Detect which cell encompasses the target text, then output its [X, Y] center coordinate. 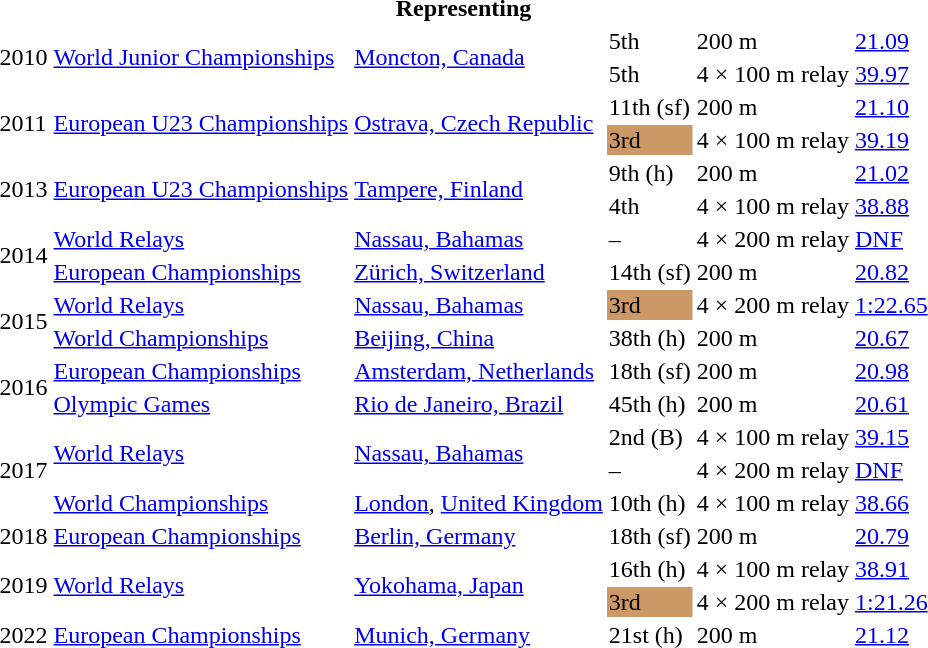
World Junior Championships [201, 58]
Yokohama, Japan [479, 586]
45th (h) [650, 404]
Moncton, Canada [479, 58]
10th (h) [650, 503]
16th (h) [650, 569]
Zürich, Switzerland [479, 272]
38th (h) [650, 338]
Amsterdam, Netherlands [479, 371]
14th (sf) [650, 272]
Rio de Janeiro, Brazil [479, 404]
Ostrava, Czech Republic [479, 124]
11th (sf) [650, 107]
Berlin, Germany [479, 536]
9th (h) [650, 173]
2nd (B) [650, 437]
Olympic Games [201, 404]
Beijing, China [479, 338]
London, United Kingdom [479, 503]
4th [650, 206]
Tampere, Finland [479, 190]
